Locate the cell with the specified text and output its (X, Y) center coordinate. 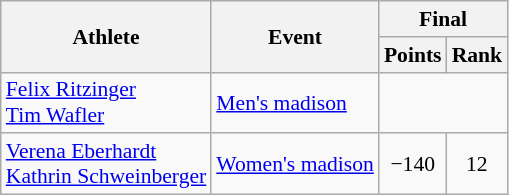
Rank (478, 55)
Event (295, 36)
Athlete (106, 36)
Felix RitzingerTim Wafler (106, 102)
12 (478, 164)
−140 (413, 164)
Women's madison (295, 164)
Points (413, 55)
Verena EberhardtKathrin Schweinberger (106, 164)
Final (443, 19)
Men's madison (295, 102)
